Find where the given text appears and provide that cell's center as [x, y] coordinate. 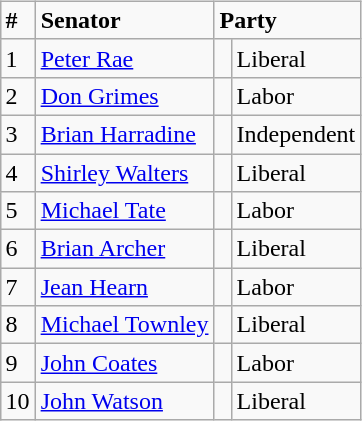
4 [18, 173]
Jean Hearn [124, 287]
Party [288, 20]
Peter Rae [124, 58]
8 [18, 325]
5 [18, 211]
John Watson [124, 401]
1 [18, 58]
John Coates [124, 363]
2 [18, 96]
Independent [296, 134]
# [18, 20]
Brian Archer [124, 249]
Michael Tate [124, 211]
7 [18, 287]
9 [18, 363]
Brian Harradine [124, 134]
Don Grimes [124, 96]
3 [18, 134]
10 [18, 401]
Senator [124, 20]
Shirley Walters [124, 173]
Michael Townley [124, 325]
6 [18, 249]
